From the cell containing the given text, extract its center point as (X, Y) coordinate. 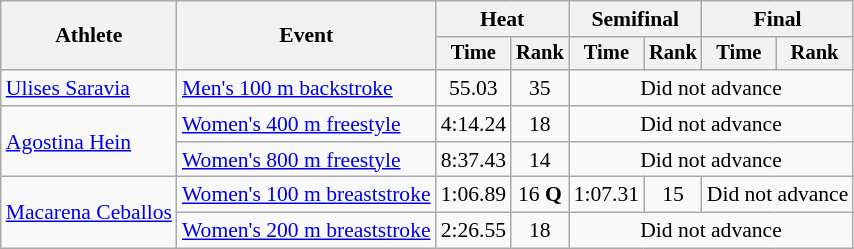
Agostina Hein (89, 142)
Men's 100 m backstroke (306, 88)
Women's 200 m breaststroke (306, 231)
8:37.43 (474, 160)
Women's 800 m freestyle (306, 160)
Semifinal (636, 19)
2:26.55 (474, 231)
Athlete (89, 36)
4:14.24 (474, 124)
Ulises Saravia (89, 88)
16 Q (540, 195)
15 (673, 195)
Event (306, 36)
Heat (502, 19)
1:07.31 (606, 195)
Women's 400 m freestyle (306, 124)
55.03 (474, 88)
1:06.89 (474, 195)
35 (540, 88)
Women's 100 m breaststroke (306, 195)
Final (778, 19)
14 (540, 160)
Macarena Ceballos (89, 212)
